Find where the given text appears and provide that cell's center as [X, Y] coordinate. 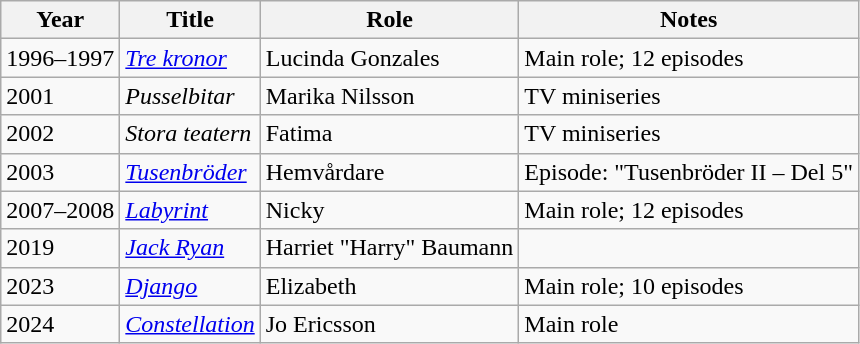
Harriet "Harry" Baumann [390, 248]
Main role; 10 episodes [689, 286]
Labyrint [190, 210]
2019 [60, 248]
Tre kronor [190, 58]
Nicky [390, 210]
2002 [60, 134]
Title [190, 20]
2001 [60, 96]
Hemvårdare [390, 172]
Django [190, 286]
Lucinda Gonzales [390, 58]
1996–1997 [60, 58]
Role [390, 20]
2023 [60, 286]
Notes [689, 20]
2007–2008 [60, 210]
Elizabeth [390, 286]
Marika Nilsson [390, 96]
Jack Ryan [190, 248]
Year [60, 20]
Fatima [390, 134]
2003 [60, 172]
2024 [60, 324]
Tusenbröder [190, 172]
Jo Ericsson [390, 324]
Pusselbitar [190, 96]
Episode: "Tusenbröder II – Del 5" [689, 172]
Main role [689, 324]
Stora teatern [190, 134]
Constellation [190, 324]
